Find where the given text appears and provide that cell's center as (x, y) coordinate. 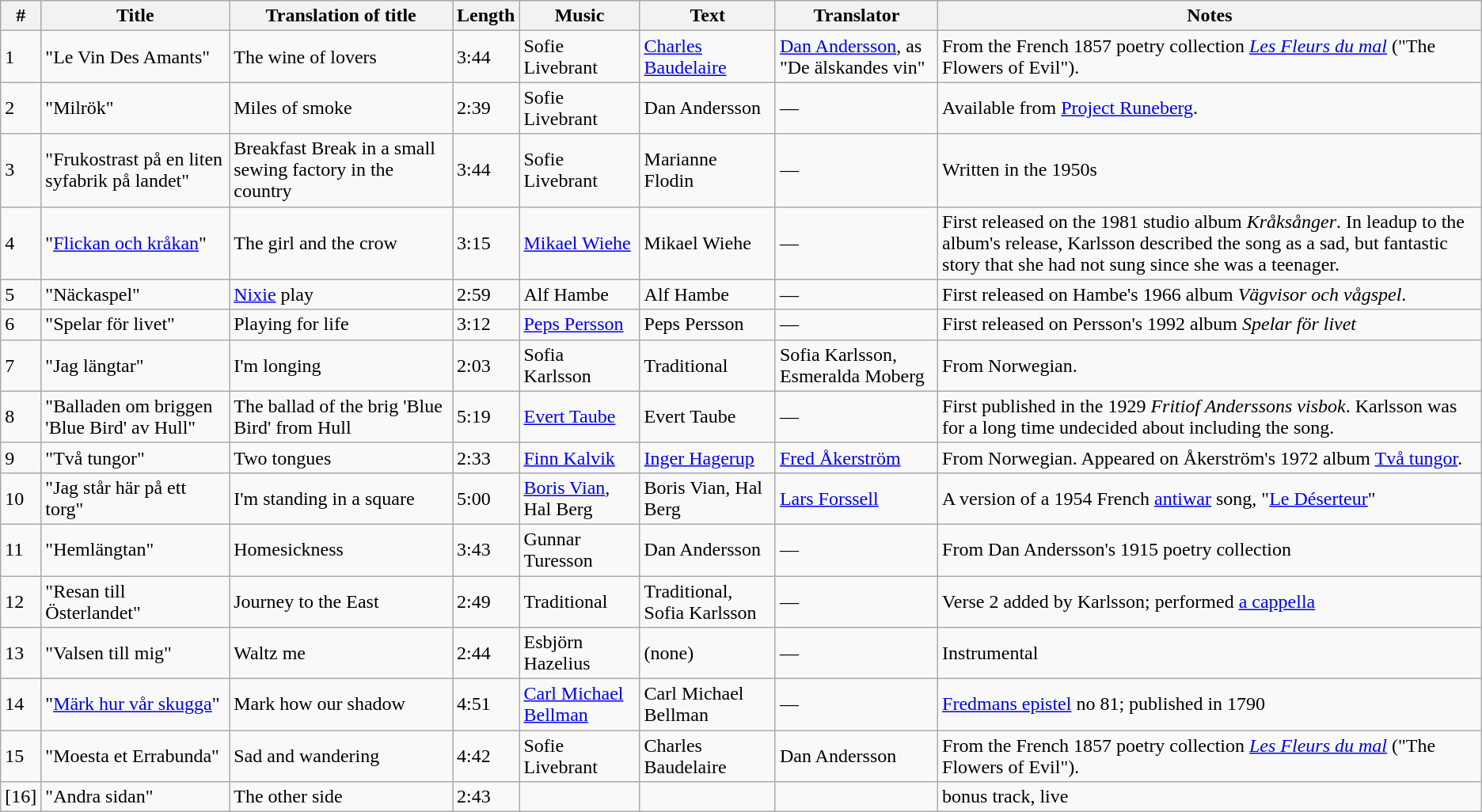
"Balladen om briggen 'Blue Bird' av Hull" (135, 416)
3:43 (486, 549)
7 (21, 366)
Miles of smoke (341, 108)
2:43 (486, 797)
2 (21, 108)
[16] (21, 797)
10 (21, 499)
4 (21, 243)
4:42 (486, 757)
Sad and wandering (341, 757)
12 (21, 601)
5 (21, 294)
A version of a 1954 French antiwar song, "Le Déserteur" (1210, 499)
15 (21, 757)
Two tongues (341, 457)
"Andra sidan" (135, 797)
Lars Forssell (857, 499)
2:39 (486, 108)
"Le Vin Des Amants" (135, 57)
The girl and the crow (341, 243)
Music (579, 16)
3 (21, 170)
Sofia Karlsson, Esmeralda Moberg (857, 366)
"Spelar för livet" (135, 324)
"Jag står här på ett torg" (135, 499)
Nixie play (341, 294)
9 (21, 457)
6 (21, 324)
Finn Kalvik (579, 457)
2:33 (486, 457)
"Två tungor" (135, 457)
2:44 (486, 654)
5:19 (486, 416)
From Dan Andersson's 1915 poetry collection (1210, 549)
From Norwegian. Appeared on Åkerström's 1972 album Två tungor. (1210, 457)
"Resan till Österlandet" (135, 601)
11 (21, 549)
4:51 (486, 704)
Journey to the East (341, 601)
First published in the 1929 Fritiof Anderssons visbok. Karlsson was for a long time undecided about including the song. (1210, 416)
I'm longing (341, 366)
First released on Persson's 1992 album Spelar för livet (1210, 324)
Title (135, 16)
3:15 (486, 243)
Written in the 1950s (1210, 170)
Notes (1210, 16)
Text (708, 16)
"Flickan och kråkan" (135, 243)
The ballad of the brig 'Blue Bird' from Hull (341, 416)
Homesickness (341, 549)
Available from Project Runeberg. (1210, 108)
Traditional, Sofia Karlsson (708, 601)
Inger Hagerup (708, 457)
Waltz me (341, 654)
Esbjörn Hazelius (579, 654)
"Hemlängtan" (135, 549)
13 (21, 654)
bonus track, live (1210, 797)
Playing for life (341, 324)
1 (21, 57)
2:59 (486, 294)
2:03 (486, 366)
Fredmans epistel no 81; published in 1790 (1210, 704)
8 (21, 416)
5:00 (486, 499)
Gunnar Turesson (579, 549)
Translator (857, 16)
Marianne Flodin (708, 170)
Length (486, 16)
# (21, 16)
"Jag längtar" (135, 366)
3:12 (486, 324)
14 (21, 704)
"Milrök" (135, 108)
Fred Åkerström (857, 457)
From Norwegian. (1210, 366)
"Frukostrast på en liten syfabrik på landet" (135, 170)
(none) (708, 654)
2:49 (486, 601)
Sofia Karlsson (579, 366)
Mark how our shadow (341, 704)
Instrumental (1210, 654)
The other side (341, 797)
"Näckaspel" (135, 294)
Translation of title (341, 16)
The wine of lovers (341, 57)
I'm standing in a square (341, 499)
Dan Andersson, as "De älskandes vin" (857, 57)
Verse 2 added by Karlsson; performed a cappella (1210, 601)
"Märk hur vår skugga" (135, 704)
First released on Hambe's 1966 album Vägvisor och vågspel. (1210, 294)
Breakfast Break in a small sewing factory in the country (341, 170)
"Valsen till mig" (135, 654)
"Moesta et Errabunda" (135, 757)
